Scan for the cell matching the given text and deliver its (x, y) coordinate at center. 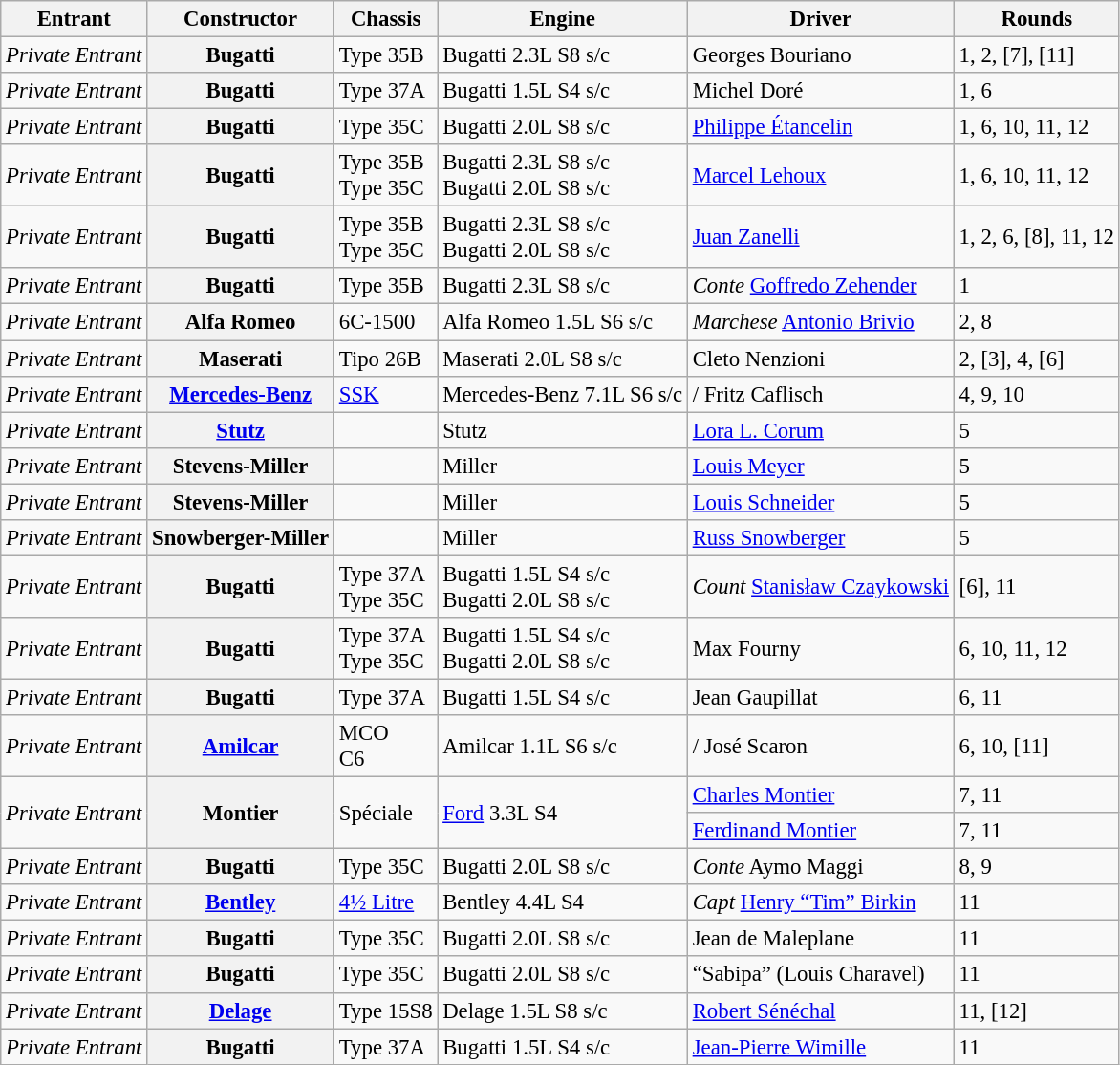
Cleto Nenzioni (820, 359)
Conte Aymo Maggi (820, 867)
6C-1500 (385, 322)
SSK (385, 394)
“Sabipa” (Louis Charavel) (820, 975)
4½ Litre (385, 902)
Snowberger-Miller (241, 538)
Capt Henry “Tim” Birkin (820, 902)
Louis Meyer (820, 466)
1 (1036, 286)
Tipo 26B (385, 359)
Robert Sénéchal (820, 1011)
1, 6 (1036, 91)
2, 8 (1036, 322)
4, 9, 10 (1036, 394)
2, [3], 4, [6] (1036, 359)
[6], 11 (1036, 587)
Alfa Romeo 1.5L S6 s/c (563, 322)
/ José Scaron (820, 746)
6, 11 (1036, 697)
1, 2, [7], [11] (1036, 55)
Bentley (241, 902)
Jean de Maleplane (820, 939)
Mercedes-Benz 7.1L S6 s/c (563, 394)
Amilcar 1.1L S6 s/c (563, 746)
8, 9 (1036, 867)
Jean-Pierre Wimille (820, 1047)
Maserati 2.0L S8 s/c (563, 359)
6, 10, [11] (1036, 746)
MCOC6 (385, 746)
Charles Montier (820, 795)
Count Stanisław Czaykowski (820, 587)
Juan Zanelli (820, 237)
Montier (241, 813)
Max Fourny (820, 648)
Georges Bouriano (820, 55)
Conte Goffredo Zehender (820, 286)
Alfa Romeo (241, 322)
Marchese Antonio Brivio (820, 322)
/ Fritz Caflisch (820, 394)
Russ Snowberger (820, 538)
Bentley 4.4L S4 (563, 902)
Louis Schneider (820, 502)
1, 2, 6, [8], 11, 12 (1036, 237)
Michel Doré (820, 91)
Bugatti 2.3L S8 s/c Bugatti 2.0L S8 s/c (563, 176)
Driver (820, 19)
Jean Gaupillat (820, 697)
Marcel Lehoux (820, 176)
Delage 1.5L S8 s/c (563, 1011)
Constructor (241, 19)
Philippe Étancelin (820, 127)
6, 10, 11, 12 (1036, 648)
11, [12] (1036, 1011)
Amilcar (241, 746)
Rounds (1036, 19)
Chassis (385, 19)
Type 15S8 (385, 1011)
Mercedes-Benz (241, 394)
Ford 3.3L S4 (563, 813)
Engine (563, 19)
Maserati (241, 359)
Entrant (75, 19)
Ferdinand Montier (820, 831)
Spéciale (385, 813)
Bugatti 2.3L S8 s/cBugatti 2.0L S8 s/c (563, 237)
Delage (241, 1011)
Lora L. Corum (820, 430)
